Locate the cell with the specified text and output its (X, Y) center coordinate. 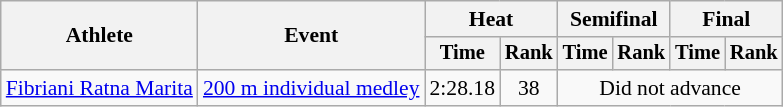
200 m individual medley (312, 88)
Athlete (100, 36)
38 (529, 88)
Semifinal (614, 19)
Fibriani Ratna Marita (100, 88)
Event (312, 36)
Heat (490, 19)
Did not advance (670, 88)
2:28.18 (462, 88)
Final (726, 19)
